Extract the (x, y) coordinate from the center of the cell holding the provided text.  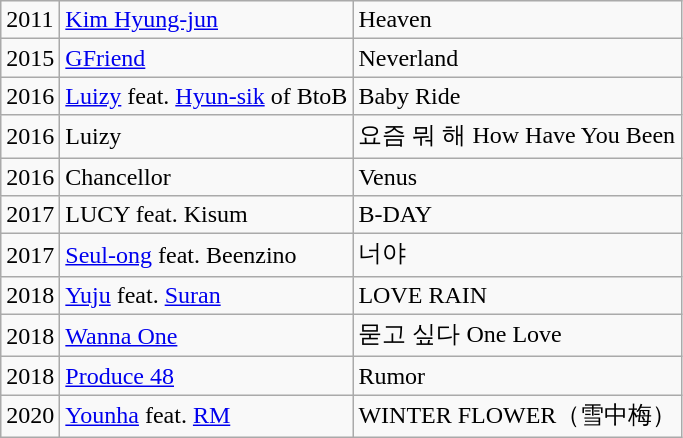
B-DAY (518, 215)
LUCY feat. Kisum (206, 215)
WINTER FLOWER（雪中梅） (518, 416)
요즘 뭐 해 How Have You Been (518, 136)
Luizy feat. Hyun-sik of BtoB (206, 96)
Rumor (518, 376)
2020 (30, 416)
Venus (518, 177)
너야 (518, 256)
Heaven (518, 20)
Yuju feat. Suran (206, 295)
Luizy (206, 136)
Produce 48 (206, 376)
LOVE RAIN (518, 295)
Wanna One (206, 336)
Seul-ong feat. Beenzino (206, 256)
2015 (30, 58)
2011 (30, 20)
Baby Ride (518, 96)
Kim Hyung-jun (206, 20)
묻고 싶다 One Love (518, 336)
Chancellor (206, 177)
Neverland (518, 58)
GFriend (206, 58)
Younha feat. RM (206, 416)
